Search for the cell housing the specified text and yield its (x, y) center coordinate. 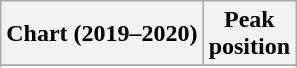
Peakposition (249, 34)
Chart (2019–2020) (102, 34)
